Detect which cell encompasses the target text, then output its [x, y] center coordinate. 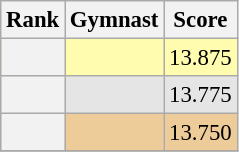
13.875 [200, 58]
13.750 [200, 133]
Gymnast [114, 20]
Score [200, 20]
Rank [33, 20]
13.775 [200, 95]
